Determine the (x, y) coordinate at the center of the cell enclosing the given text.  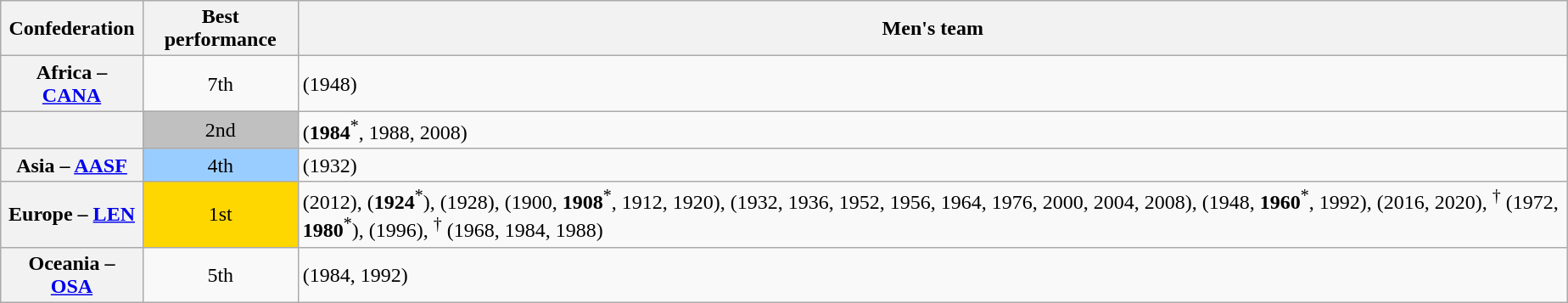
Confederation (72, 29)
4th (221, 165)
Oceania – OSA (72, 275)
(1984*, 1988, 2008) (932, 131)
Men's team (932, 29)
Asia – AASF (72, 165)
2nd (221, 131)
Best performance (221, 29)
(1984, 1992) (932, 275)
Africa – CANA (72, 83)
7th (221, 83)
5th (221, 275)
Europe – LEN (72, 214)
1st (221, 214)
(1932) (932, 165)
(1948) (932, 83)
